Output the (x, y) coordinate of the center of the cell containing the given text.  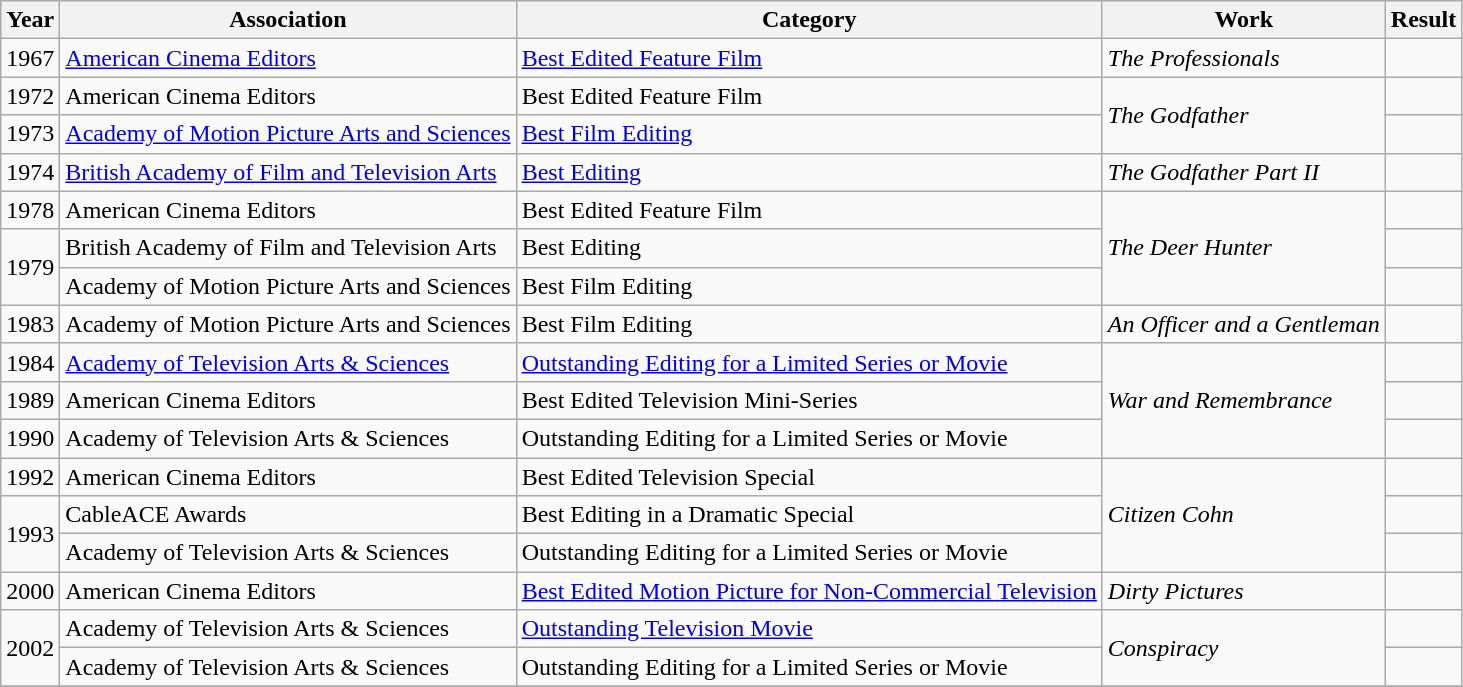
Category (809, 20)
1993 (30, 534)
The Professionals (1244, 58)
The Godfather Part II (1244, 172)
2002 (30, 648)
1992 (30, 477)
The Godfather (1244, 115)
The Deer Hunter (1244, 248)
1990 (30, 438)
War and Remembrance (1244, 400)
Association (288, 20)
1989 (30, 400)
1984 (30, 362)
Conspiracy (1244, 648)
1978 (30, 210)
An Officer and a Gentleman (1244, 324)
Dirty Pictures (1244, 591)
Work (1244, 20)
Best Edited Motion Picture for Non-Commercial Television (809, 591)
1972 (30, 96)
Best Editing in a Dramatic Special (809, 515)
CableACE Awards (288, 515)
1974 (30, 172)
Result (1423, 20)
1983 (30, 324)
Citizen Cohn (1244, 515)
2000 (30, 591)
Best Edited Television Special (809, 477)
Outstanding Television Movie (809, 629)
1973 (30, 134)
1979 (30, 267)
Best Edited Television Mini-Series (809, 400)
1967 (30, 58)
Year (30, 20)
